Capture the cell that displays the provided text and extract its (x, y) central coordinate. 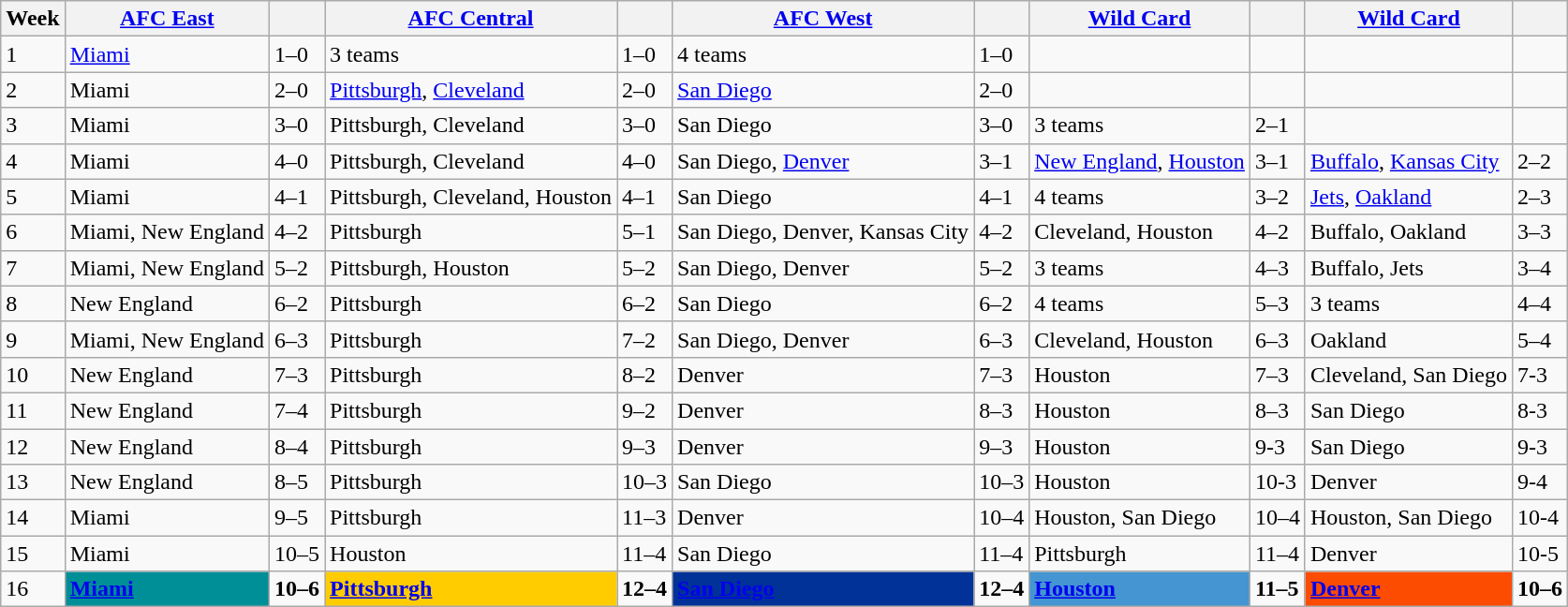
Buffalo, Kansas City (1409, 161)
7–2 (644, 339)
2–2 (1540, 161)
7–4 (298, 410)
Buffalo, Jets (1409, 268)
5 (33, 197)
2 (33, 90)
15 (33, 554)
Week (33, 19)
11 (33, 410)
AFC East (167, 19)
13 (33, 482)
6 (33, 232)
14 (33, 518)
10-3 (1278, 482)
Pittsburgh, Cleveland, Houston (471, 197)
Buffalo, Oakland (1409, 232)
3–2 (1278, 197)
9–2 (644, 410)
10 (33, 375)
11–3 (644, 518)
11–5 (1278, 589)
AFC West (823, 19)
4–4 (1540, 303)
8 (33, 303)
8–5 (298, 482)
10–5 (298, 554)
7-3 (1540, 375)
2–3 (1540, 197)
9 (33, 339)
4 (33, 161)
8–2 (644, 375)
San Diego, Denver, Kansas City (823, 232)
New England, Houston (1140, 161)
8–4 (298, 447)
Cleveland, San Diego (1409, 375)
8-3 (1540, 410)
12 (33, 447)
3 (33, 126)
1 (33, 54)
7 (33, 268)
AFC Central (471, 19)
3–4 (1540, 268)
10-4 (1540, 518)
5–4 (1540, 339)
Oakland (1409, 339)
2–1 (1278, 126)
9–5 (298, 518)
Pittsburgh, Houston (471, 268)
10-5 (1540, 554)
16 (33, 589)
5–3 (1278, 303)
4–3 (1278, 268)
Jets, Oakland (1409, 197)
3–3 (1540, 232)
5–1 (644, 232)
9-4 (1540, 482)
